Scan for the cell matching the given text and deliver its [X, Y] coordinate at center. 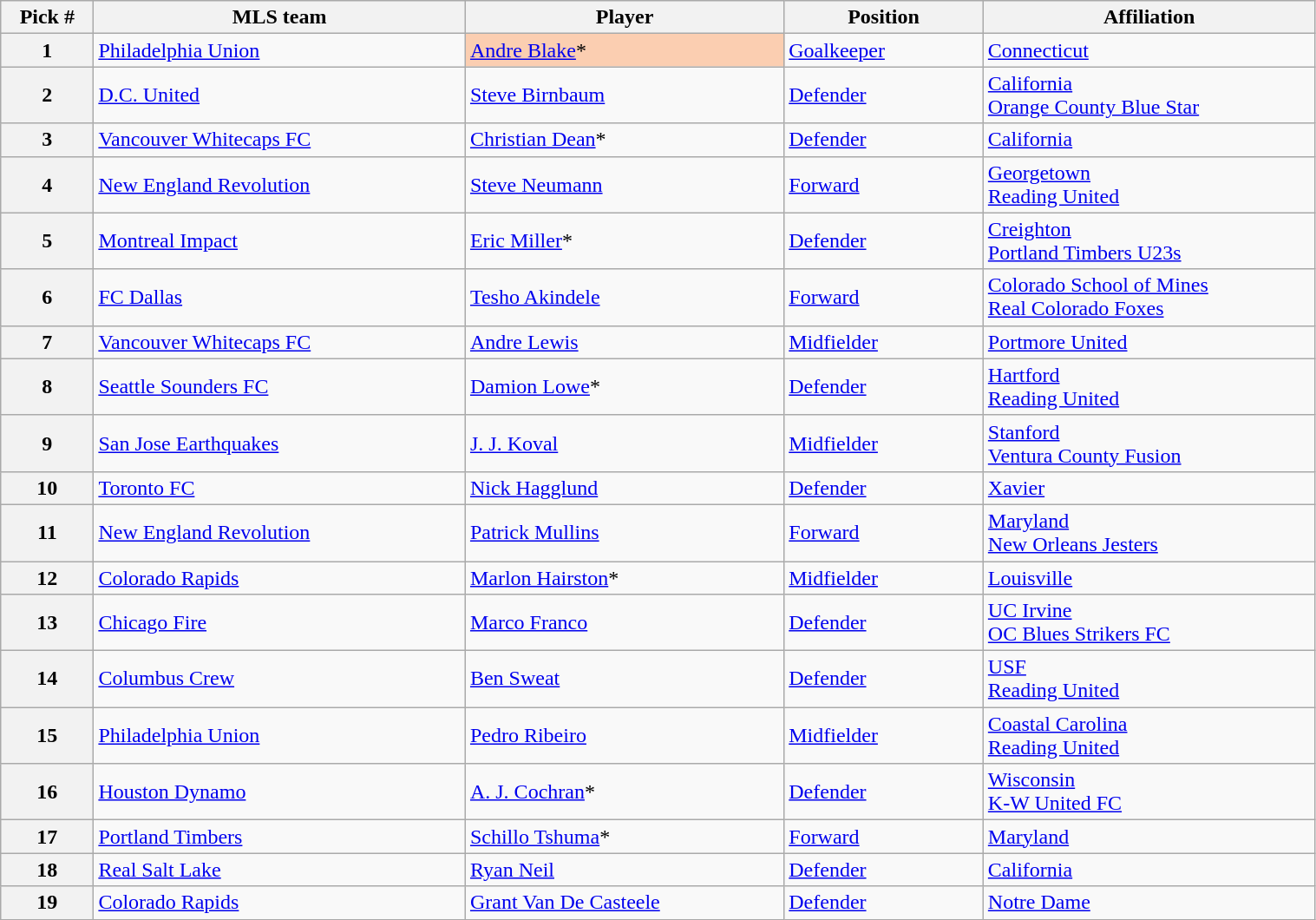
Seattle Sounders FC [279, 387]
Tesho Akindele [625, 297]
Steve Birnbaum [625, 95]
Louisville [1149, 577]
Damion Lowe* [625, 387]
MarylandNew Orleans Jesters [1149, 533]
Maryland [1149, 837]
10 [47, 488]
Colorado School of MinesReal Colorado Foxes [1149, 297]
UC IrvineOC Blues Strikers FC [1149, 623]
2 [47, 95]
8 [47, 387]
Schillo Tshuma* [625, 837]
Goalkeeper [884, 50]
Christian Dean* [625, 140]
Affiliation [1149, 17]
Notre Dame [1149, 903]
Patrick Mullins [625, 533]
19 [47, 903]
3 [47, 140]
Player [625, 17]
Steve Neumann [625, 184]
Ryan Neil [625, 870]
Chicago Fire [279, 623]
9 [47, 443]
Houston Dynamo [279, 792]
7 [47, 342]
Nick Hagglund [625, 488]
J. J. Koval [625, 443]
6 [47, 297]
D.C. United [279, 95]
CaliforniaOrange County Blue Star [1149, 95]
Montreal Impact [279, 241]
11 [47, 533]
13 [47, 623]
San Jose Earthquakes [279, 443]
Columbus Crew [279, 679]
WisconsinK-W United FC [1149, 792]
Real Salt Lake [279, 870]
Marlon Hairston* [625, 577]
USFReading United [1149, 679]
A. J. Cochran* [625, 792]
16 [47, 792]
Pedro Ribeiro [625, 736]
Andre Blake* [625, 50]
Position [884, 17]
Portmore United [1149, 342]
MLS team [279, 17]
18 [47, 870]
12 [47, 577]
Xavier [1149, 488]
Grant Van De Casteele [625, 903]
Eric Miller* [625, 241]
Portland Timbers [279, 837]
Marco Franco [625, 623]
GeorgetownReading United [1149, 184]
15 [47, 736]
CreightonPortland Timbers U23s [1149, 241]
Toronto FC [279, 488]
StanfordVentura County Fusion [1149, 443]
4 [47, 184]
17 [47, 837]
1 [47, 50]
Pick # [47, 17]
5 [47, 241]
Ben Sweat [625, 679]
Andre Lewis [625, 342]
FC Dallas [279, 297]
14 [47, 679]
Coastal CarolinaReading United [1149, 736]
HartfordReading United [1149, 387]
Connecticut [1149, 50]
